Provide the [X, Y] coordinate of the cell's center where the given text is located.  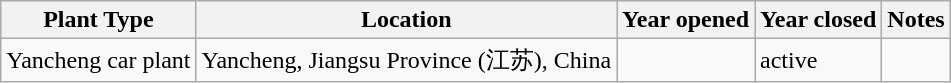
Yancheng car plant [98, 60]
Notes [916, 20]
Yancheng, Jiangsu Province (江苏), China [406, 60]
Location [406, 20]
active [818, 60]
Year closed [818, 20]
Plant Type [98, 20]
Year opened [686, 20]
